Determine the [x, y] coordinate at the center of the cell enclosing the given text.  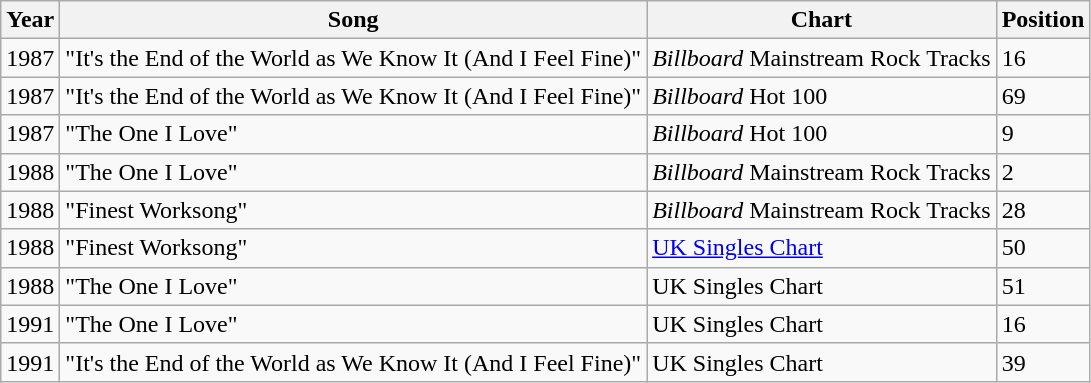
69 [1043, 96]
Song [354, 20]
9 [1043, 134]
39 [1043, 362]
Position [1043, 20]
2 [1043, 172]
51 [1043, 286]
28 [1043, 210]
50 [1043, 248]
Chart [822, 20]
Year [30, 20]
